Provide the [X, Y] coordinate of the cell's center where the given text is located.  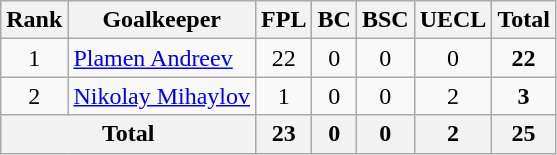
Goalkeeper [162, 20]
Nikolay Mihaylov [162, 96]
23 [284, 134]
25 [524, 134]
FPL [284, 20]
BC [334, 20]
Rank [34, 20]
UECL [453, 20]
Plamen Andreev [162, 58]
3 [524, 96]
BSC [385, 20]
